Output the [x, y] coordinate of the center of the cell containing the given text.  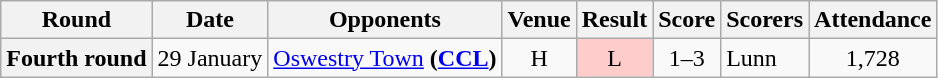
Venue [539, 20]
Attendance [873, 20]
Oswestry Town (CCL) [385, 58]
Scorers [765, 20]
Fourth round [76, 58]
1,728 [873, 58]
Opponents [385, 20]
H [539, 58]
Round [76, 20]
29 January [210, 58]
Lunn [765, 58]
Date [210, 20]
Result [614, 20]
1–3 [687, 58]
Score [687, 20]
L [614, 58]
